Provide the [X, Y] coordinate of the cell's center where the given text is located.  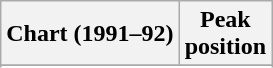
Chart (1991–92) [90, 34]
Peakposition [225, 34]
